Return the [X, Y] coordinate for the center point of the cell that contains the specified text.  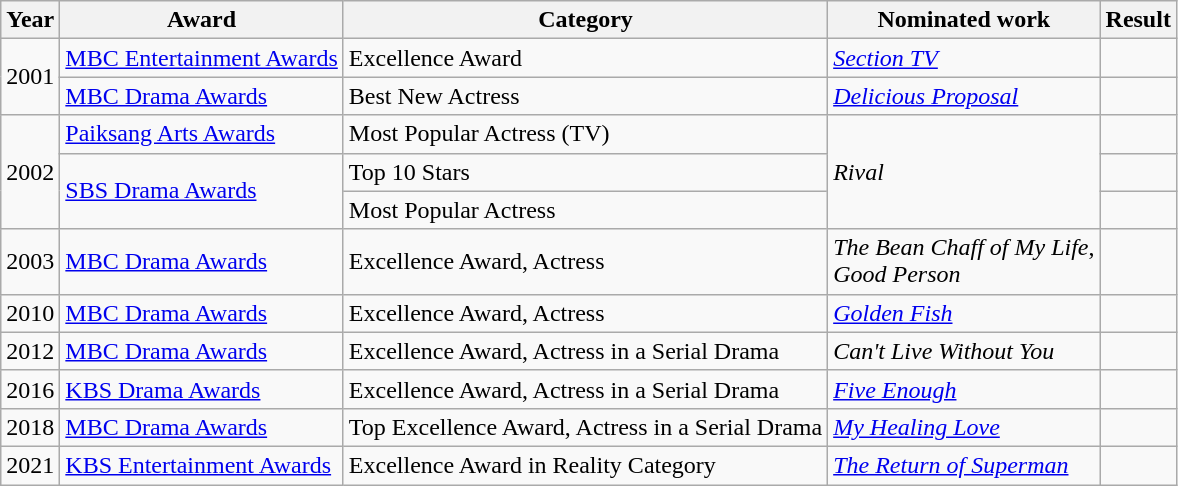
Section TV [964, 58]
Rival [964, 172]
2016 [30, 389]
The Return of Superman [964, 465]
Excellence Award [585, 58]
KBS Drama Awards [202, 389]
2010 [30, 313]
Most Popular Actress (TV) [585, 134]
2018 [30, 427]
Delicious Proposal [964, 96]
Most Popular Actress [585, 210]
Result [1138, 20]
Best New Actress [585, 96]
KBS Entertainment Awards [202, 465]
SBS Drama Awards [202, 191]
Top Excellence Award, Actress in a Serial Drama [585, 427]
MBC Entertainment Awards [202, 58]
2001 [30, 77]
2021 [30, 465]
My Healing Love [964, 427]
Five Enough [964, 389]
2002 [30, 172]
Golden Fish [964, 313]
Paiksang Arts Awards [202, 134]
2012 [30, 351]
2003 [30, 262]
Category [585, 20]
Can't Live Without You [964, 351]
Top 10 Stars [585, 172]
The Bean Chaff of My Life, Good Person [964, 262]
Nominated work [964, 20]
Year [30, 20]
Excellence Award in Reality Category [585, 465]
Award [202, 20]
